Extract the [X, Y] coordinate from the center of the cell holding the provided text.  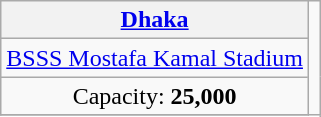
Dhaka [155, 20]
Capacity: 25,000 [155, 96]
BSSS Mostafa Kamal Stadium [155, 58]
